Determine the [x, y] coordinate at the center of the cell enclosing the given text.  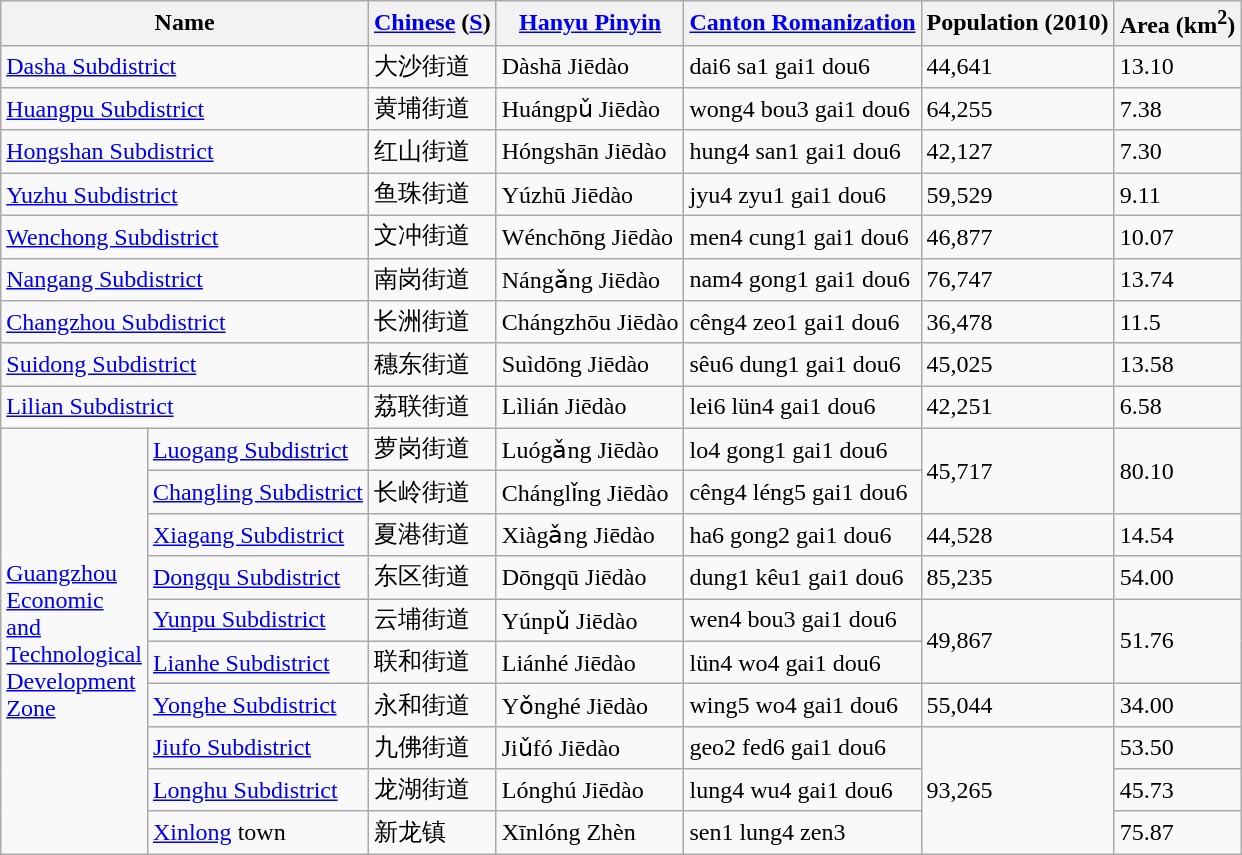
Lìlián Jiēdào [590, 408]
wong4 bou3 gai1 dou6 [802, 110]
云埔街道 [432, 620]
Yúzhū Jiēdào [590, 194]
Hóngshān Jiēdào [590, 152]
Suidong Subdistrict [185, 364]
42,127 [1018, 152]
Lónghú Jiēdào [590, 790]
长岭街道 [432, 492]
7.30 [1178, 152]
红山街道 [432, 152]
Xiagang Subdistrict [258, 534]
Dōngqū Jiēdào [590, 578]
Yúnpǔ Jiēdào [590, 620]
34.00 [1178, 706]
Wénchōng Jiēdào [590, 238]
64,255 [1018, 110]
Chángzhōu Jiēdào [590, 322]
76,747 [1018, 280]
Nangang Subdistrict [185, 280]
14.54 [1178, 534]
11.5 [1178, 322]
55,044 [1018, 706]
Xīnlóng Zhèn [590, 832]
Jiǔfó Jiēdào [590, 748]
Hanyu Pinyin [590, 24]
Yonghe Subdistrict [258, 706]
Chinese (S) [432, 24]
lo4 gong1 gai1 dou6 [802, 450]
Area (km2) [1178, 24]
东区街道 [432, 578]
鱼珠街道 [432, 194]
长洲街道 [432, 322]
Yuzhu Subdistrict [185, 194]
Yǒnghé Jiēdào [590, 706]
Lianhe Subdistrict [258, 662]
45.73 [1178, 790]
men4 cung1 gai1 dou6 [802, 238]
穗东街道 [432, 364]
Dàshā Jiēdào [590, 66]
Changzhou Subdistrict [185, 322]
cêng4 léng5 gai1 dou6 [802, 492]
Population (2010) [1018, 24]
龙湖街道 [432, 790]
南岗街道 [432, 280]
54.00 [1178, 578]
44,641 [1018, 66]
53.50 [1178, 748]
文冲街道 [432, 238]
ha6 gong2 gai1 dou6 [802, 534]
75.87 [1178, 832]
9.11 [1178, 194]
85,235 [1018, 578]
sen1 lung4 zen3 [802, 832]
Hongshan Subdistrict [185, 152]
Xinlong town [258, 832]
GuangzhouEconomicandTechnologicalDevelopmentZone [74, 641]
萝岗街道 [432, 450]
夏港街道 [432, 534]
荔联街道 [432, 408]
93,265 [1018, 790]
Changling Subdistrict [258, 492]
13.10 [1178, 66]
Luógǎng Jiēdào [590, 450]
新龙镇 [432, 832]
联和街道 [432, 662]
59,529 [1018, 194]
Liánhé Jiēdào [590, 662]
nam4 gong1 gai1 dou6 [802, 280]
hung4 san1 gai1 dou6 [802, 152]
13.74 [1178, 280]
45,025 [1018, 364]
46,877 [1018, 238]
42,251 [1018, 408]
49,867 [1018, 642]
wing5 wo4 gai1 dou6 [802, 706]
7.38 [1178, 110]
Canton Romanization [802, 24]
36,478 [1018, 322]
Xiàgǎng Jiēdào [590, 534]
Huangpu Subdistrict [185, 110]
Dasha Subdistrict [185, 66]
永和街道 [432, 706]
44,528 [1018, 534]
Name [185, 24]
Longhu Subdistrict [258, 790]
Wenchong Subdistrict [185, 238]
Huángpǔ Jiēdào [590, 110]
九佛街道 [432, 748]
sêu6 dung1 gai1 dou6 [802, 364]
Luogang Subdistrict [258, 450]
黄埔街道 [432, 110]
dai6 sa1 gai1 dou6 [802, 66]
Yunpu Subdistrict [258, 620]
lung4 wu4 gai1 dou6 [802, 790]
Dongqu Subdistrict [258, 578]
lei6 lün4 gai1 dou6 [802, 408]
10.07 [1178, 238]
wen4 bou3 gai1 dou6 [802, 620]
Lilian Subdistrict [185, 408]
45,717 [1018, 470]
大沙街道 [432, 66]
cêng4 zeo1 gai1 dou6 [802, 322]
geo2 fed6 gai1 dou6 [802, 748]
Jiufo Subdistrict [258, 748]
Suìdōng Jiēdào [590, 364]
13.58 [1178, 364]
Chánglǐng Jiēdào [590, 492]
51.76 [1178, 642]
lün4 wo4 gai1 dou6 [802, 662]
dung1 kêu1 gai1 dou6 [802, 578]
Nángǎng Jiēdào [590, 280]
6.58 [1178, 408]
80.10 [1178, 470]
jyu4 zyu1 gai1 dou6 [802, 194]
